Identify which cell holds the provided text, then report its (X, Y) central coordinate. 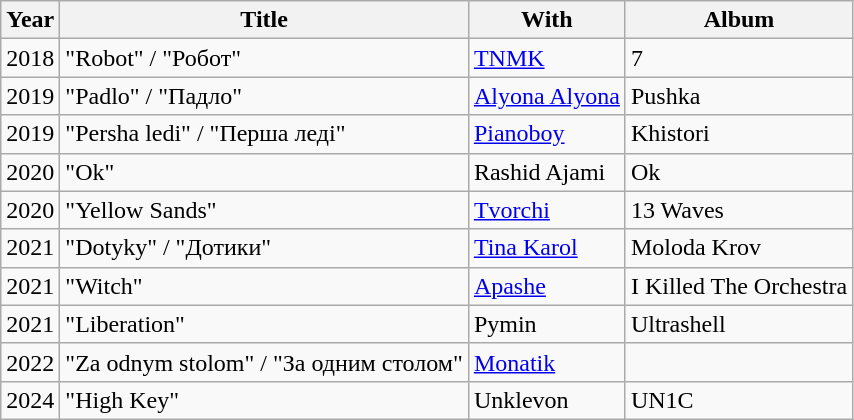
"Yellow Sands" (264, 210)
Alyona Alyona (546, 96)
"Liberation" (264, 324)
2022 (30, 362)
Apashe (546, 286)
"Ok" (264, 172)
"Robot" / "Робот" (264, 58)
"Za odnym stolom" / "За одним столом" (264, 362)
I Killed The Orchestra (738, 286)
Pushka (738, 96)
2018 (30, 58)
Rashid Ajami (546, 172)
"Dotyky" / "Дотики" (264, 248)
Tvorchi (546, 210)
Moloda Krov (738, 248)
2024 (30, 400)
"Witch" (264, 286)
Ultrashell (738, 324)
UN1C (738, 400)
Ok (738, 172)
Monatik (546, 362)
TNMK (546, 58)
"Persha ledi" / "Перша леді" (264, 134)
Pianoboy (546, 134)
"Padlo" / "Падло" (264, 96)
Khistori (738, 134)
Pymin (546, 324)
Album (738, 20)
Unklevon (546, 400)
13 Waves (738, 210)
With (546, 20)
7 (738, 58)
Tina Karol (546, 248)
Title (264, 20)
Year (30, 20)
"High Key" (264, 400)
